Return [x, y] of the center of cell containing provided text 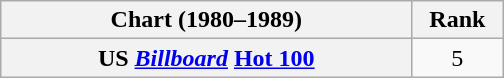
Rank [458, 20]
US Billboard Hot 100 [206, 58]
Chart (1980–1989) [206, 20]
5 [458, 58]
